Detect which cell encompasses the target text, then output its (x, y) center coordinate. 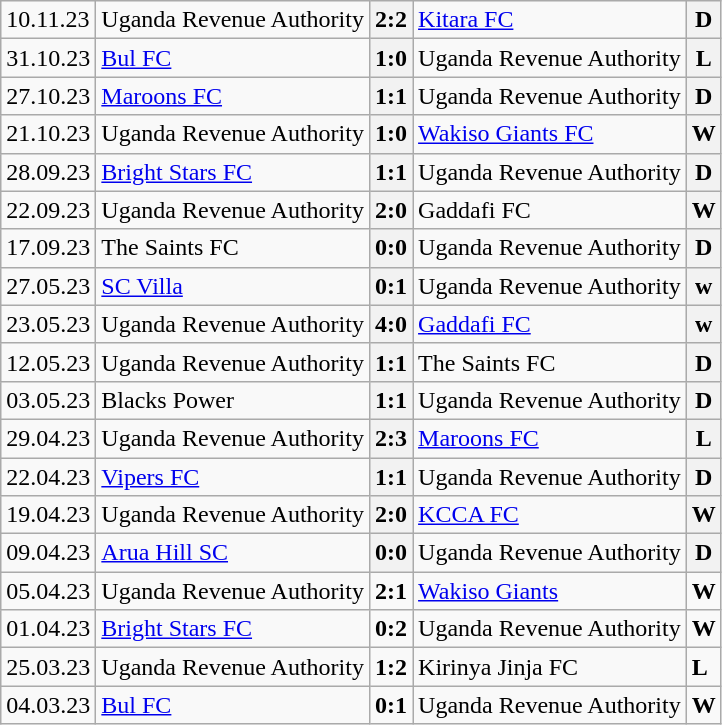
03.05.23 (48, 400)
31.10.23 (48, 58)
Kirinya Jinja FC (550, 667)
KCCA FC (550, 515)
27.05.23 (48, 286)
27.10.23 (48, 96)
Wakiso Giants (550, 591)
2:2 (390, 20)
Wakiso Giants FC (550, 134)
17.09.23 (48, 248)
12.05.23 (48, 362)
Kitara FC (550, 20)
4:0 (390, 324)
01.04.23 (48, 629)
Vipers FC (233, 477)
23.05.23 (48, 324)
05.04.23 (48, 591)
22.09.23 (48, 210)
0:2 (390, 629)
SC Villa (233, 286)
29.04.23 (48, 438)
1:2 (390, 667)
21.10.23 (48, 134)
25.03.23 (48, 667)
10.11.23 (48, 20)
22.04.23 (48, 477)
09.04.23 (48, 553)
Arua Hill SC (233, 553)
2:1 (390, 591)
2:3 (390, 438)
Blacks Power (233, 400)
19.04.23 (48, 515)
28.09.23 (48, 172)
04.03.23 (48, 705)
